Pinpoint the cell where the given text exists, returning its [X, Y] midpoint coordinate. 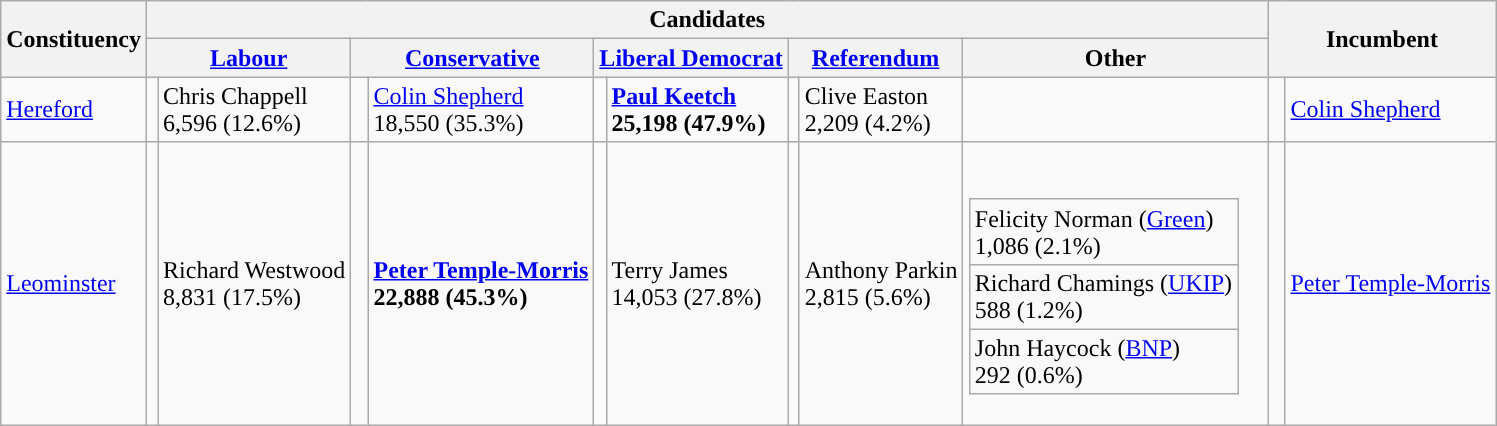
Richard Chamings (UKIP)588 (1.2%) [1103, 296]
Referendum [876, 58]
Leominster [74, 284]
Candidates [706, 20]
Felicity Norman (Green)1,086 (2.1%) [1103, 232]
Peter Temple-Morris22,888 (45.3%) [481, 284]
Felicity Norman (Green)1,086 (2.1%) Richard Chamings (UKIP)588 (1.2%) John Haycock (BNP)292 (0.6%) [1116, 284]
Richard Westwood8,831 (17.5%) [254, 284]
Hereford [74, 110]
Terry James14,053 (27.8%) [697, 284]
Incumbent [1382, 39]
Anthony Parkin2,815 (5.6%) [881, 284]
Constituency [74, 39]
Colin Shepherd [1390, 110]
Peter Temple-Morris [1390, 284]
Other [1116, 58]
Labour [248, 58]
Chris Chappell6,596 (12.6%) [254, 110]
John Haycock (BNP)292 (0.6%) [1103, 362]
Clive Easton2,209 (4.2%) [881, 110]
Paul Keetch25,198 (47.9%) [697, 110]
Conservative [472, 58]
Colin Shepherd18,550 (35.3%) [481, 110]
Liberal Democrat [691, 58]
